Capture the cell that displays the provided text and extract its (X, Y) central coordinate. 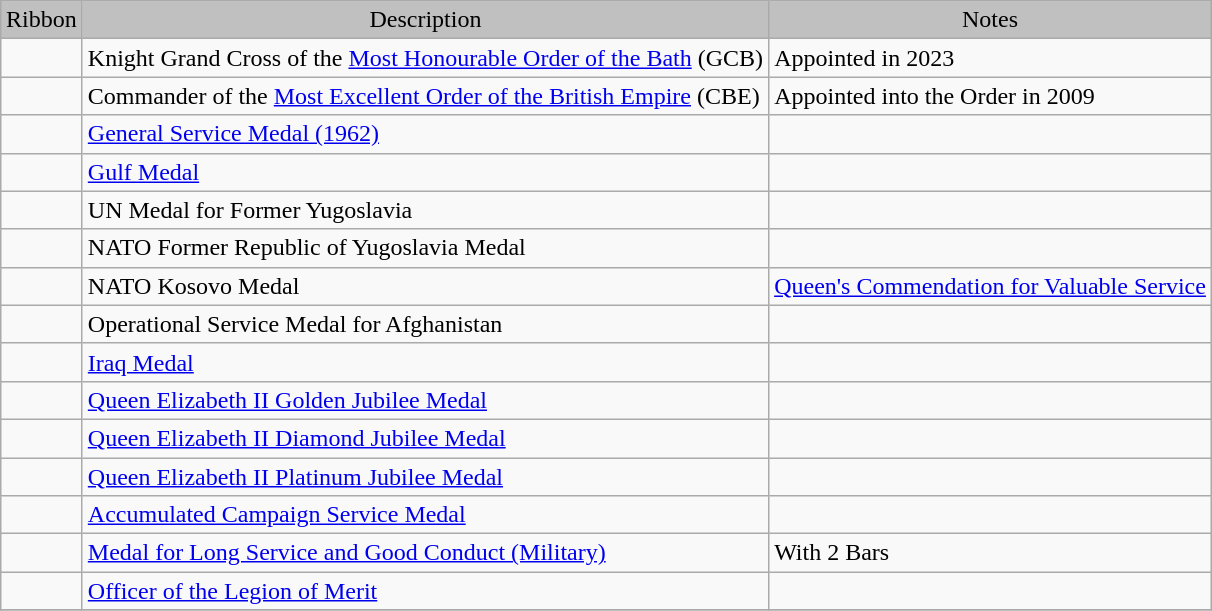
Queen's Commendation for Valuable Service (990, 286)
NATO Kosovo Medal (425, 286)
Operational Service Medal for Afghanistan (425, 324)
Queen Elizabeth II Platinum Jubilee Medal (425, 477)
Knight Grand Cross of the Most Honourable Order of the Bath (GCB) (425, 58)
General Service Medal (1962) (425, 134)
Accumulated Campaign Service Medal (425, 515)
Description (425, 20)
Iraq Medal (425, 362)
NATO Former Republic of Yugoslavia Medal (425, 248)
Appointed in 2023 (990, 58)
Gulf Medal (425, 172)
Appointed into the Order in 2009 (990, 96)
UN Medal for Former Yugoslavia (425, 210)
Queen Elizabeth II Golden Jubilee Medal (425, 400)
Medal for Long Service and Good Conduct (Military) (425, 553)
Officer of the Legion of Merit (425, 591)
Ribbon (42, 20)
Commander of the Most Excellent Order of the British Empire (CBE) (425, 96)
Queen Elizabeth II Diamond Jubilee Medal (425, 438)
With 2 Bars (990, 553)
Notes (990, 20)
